Locate the cell with the specified text and output its [X, Y] center coordinate. 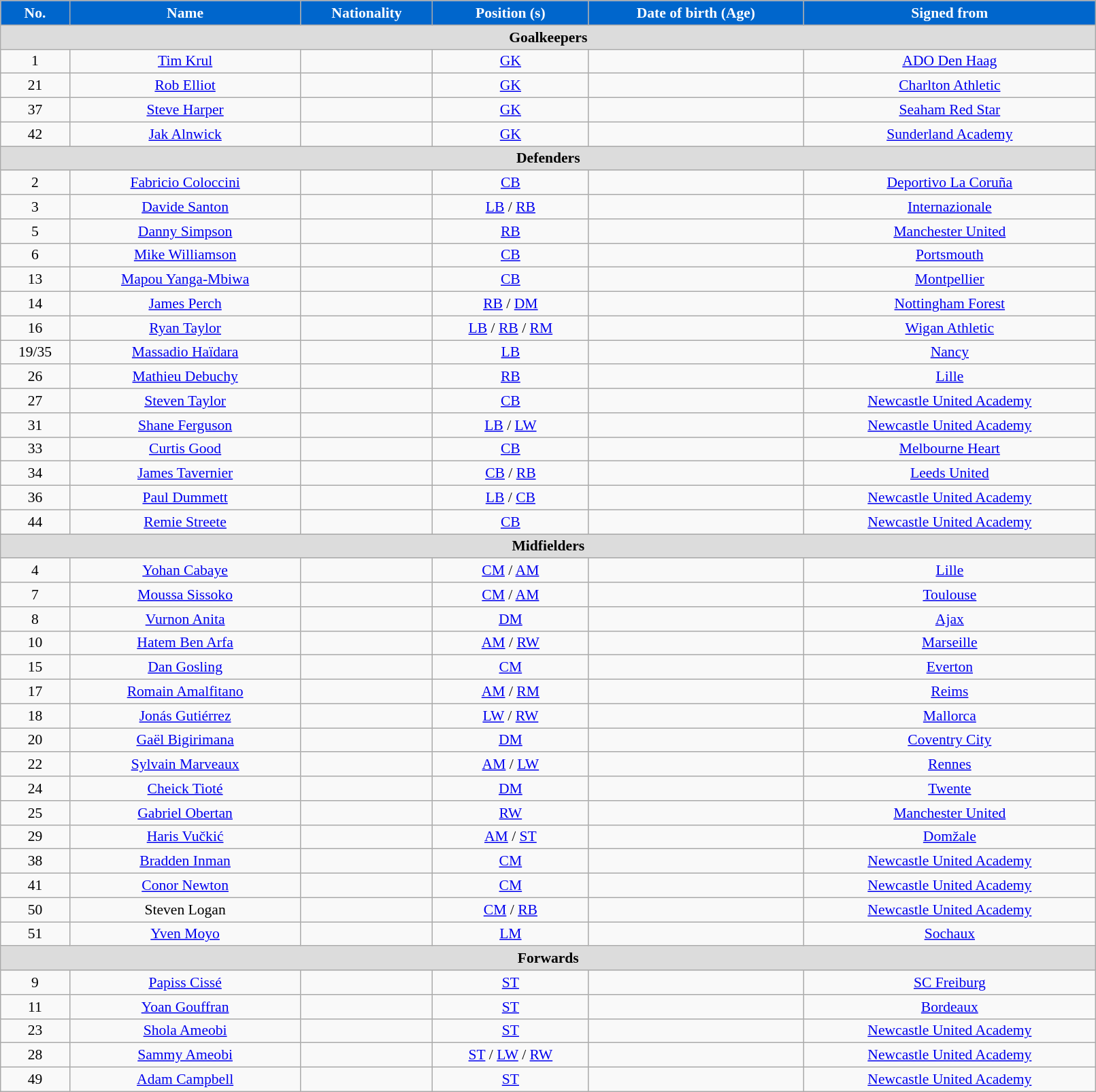
37 [35, 110]
Danny Simpson [185, 231]
3 [35, 207]
Curtis Good [185, 449]
Wigan Athletic [950, 328]
LB / CB [510, 498]
Mallorca [950, 716]
18 [35, 716]
AM / RM [510, 692]
LB / RB / RM [510, 328]
Twente [950, 789]
Defenders [548, 159]
Deportivo La Coruña [950, 183]
RW [510, 813]
LB / LW [510, 425]
Jonás Gutiérrez [185, 716]
24 [35, 789]
Steven Taylor [185, 401]
27 [35, 401]
Paul Dummett [185, 498]
Davide Santon [185, 207]
Nationality [367, 13]
RB / DM [510, 304]
Shane Ferguson [185, 425]
Portsmouth [950, 255]
Adam Campbell [185, 1080]
11 [35, 1007]
44 [35, 522]
LB / RB [510, 207]
19/35 [35, 352]
SC Freiburg [950, 982]
Bradden Inman [185, 861]
James Tavernier [185, 474]
LW / RW [510, 716]
CM / RB [510, 910]
13 [35, 280]
51 [35, 934]
Midfielders [548, 546]
Marseille [950, 643]
Gabriel Obertan [185, 813]
Sunderland Academy [950, 134]
Name [185, 13]
Rennes [950, 765]
LB [510, 352]
25 [35, 813]
Steven Logan [185, 910]
AM / RW [510, 643]
CB / RB [510, 474]
Seaham Red Star [950, 110]
Tim Krul [185, 61]
4 [35, 571]
Gaël Bigirimana [185, 740]
50 [35, 910]
23 [35, 1031]
Remie Streete [185, 522]
Dan Gosling [185, 667]
Bordeaux [950, 1007]
36 [35, 498]
28 [35, 1055]
Montpellier [950, 280]
Vurnon Anita [185, 619]
9 [35, 982]
Jak Alnwick [185, 134]
Sylvain Marveaux [185, 765]
16 [35, 328]
Mapou Yanga-Mbiwa [185, 280]
5 [35, 231]
6 [35, 255]
2 [35, 183]
8 [35, 619]
Position (s) [510, 13]
Domžale [950, 837]
ADO Den Haag [950, 61]
7 [35, 595]
Mathieu Debuchy [185, 377]
10 [35, 643]
Melbourne Heart [950, 449]
Haris Vučkić [185, 837]
33 [35, 449]
Internazionale [950, 207]
Mike Williamson [185, 255]
20 [35, 740]
42 [35, 134]
34 [35, 474]
Coventry City [950, 740]
Reims [950, 692]
AM / ST [510, 837]
26 [35, 377]
1 [35, 61]
Ajax [950, 619]
29 [35, 837]
AM / LW [510, 765]
James Perch [185, 304]
22 [35, 765]
ST / LW / RW [510, 1055]
Yven Moyo [185, 934]
LM [510, 934]
Ryan Taylor [185, 328]
Charlton Athletic [950, 86]
Signed from [950, 13]
Date of birth (Age) [696, 13]
Yoan Gouffran [185, 1007]
Nottingham Forest [950, 304]
Forwards [548, 959]
Yohan Cabaye [185, 571]
Everton [950, 667]
Rob Elliot [185, 86]
38 [35, 861]
31 [35, 425]
41 [35, 886]
Goalkeepers [548, 37]
Steve Harper [185, 110]
Hatem Ben Arfa [185, 643]
Sammy Ameobi [185, 1055]
Fabricio Coloccini [185, 183]
No. [35, 13]
Sochaux [950, 934]
17 [35, 692]
Leeds United [950, 474]
Shola Ameobi [185, 1031]
Toulouse [950, 595]
14 [35, 304]
21 [35, 86]
Papiss Cissé [185, 982]
Romain Amalfitano [185, 692]
49 [35, 1080]
Massadio Haïdara [185, 352]
Nancy [950, 352]
Conor Newton [185, 886]
Moussa Sissoko [185, 595]
Cheick Tioté [185, 789]
15 [35, 667]
